Return the [x, y] coordinate for the center point of the cell that contains the specified text.  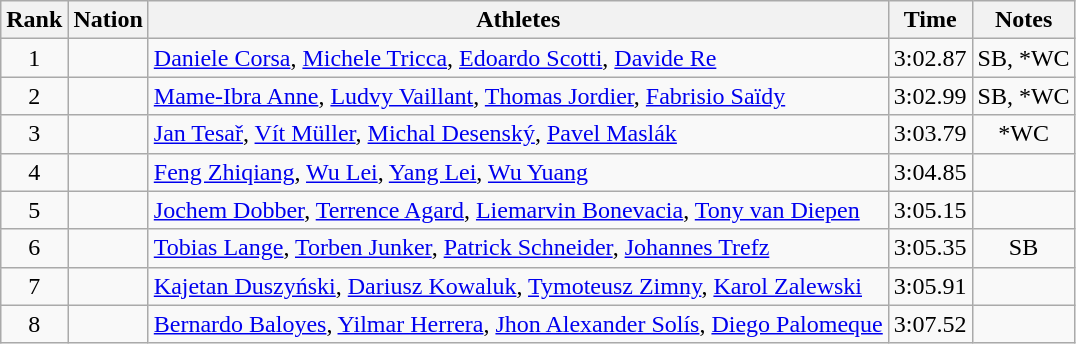
3:05.15 [930, 210]
2 [34, 96]
Time [930, 20]
4 [34, 172]
Mame-Ibra Anne, Ludvy Vaillant, Thomas Jordier, Fabrisio Saïdy [518, 96]
Bernardo Baloyes, Yilmar Herrera, Jhon Alexander Solís, Diego Palomeque [518, 324]
3:07.52 [930, 324]
3:02.87 [930, 58]
1 [34, 58]
Kajetan Duszyński, Dariusz Kowaluk, Tymoteusz Zimny, Karol Zalewski [518, 286]
3:05.35 [930, 248]
7 [34, 286]
*WC [1024, 134]
Nation [108, 20]
6 [34, 248]
Athletes [518, 20]
Notes [1024, 20]
3 [34, 134]
3:04.85 [930, 172]
3:02.99 [930, 96]
3:03.79 [930, 134]
SB [1024, 248]
8 [34, 324]
Daniele Corsa, Michele Tricca, Edoardo Scotti, Davide Re [518, 58]
Feng Zhiqiang, Wu Lei, Yang Lei, Wu Yuang [518, 172]
Jan Tesař, Vít Müller, Michal Desenský, Pavel Maslák [518, 134]
Jochem Dobber, Terrence Agard, Liemarvin Bonevacia, Tony van Diepen [518, 210]
Rank [34, 20]
3:05.91 [930, 286]
Tobias Lange, Torben Junker, Patrick Schneider, Johannes Trefz [518, 248]
5 [34, 210]
